Identify which cell holds the provided text, then report its [X, Y] central coordinate. 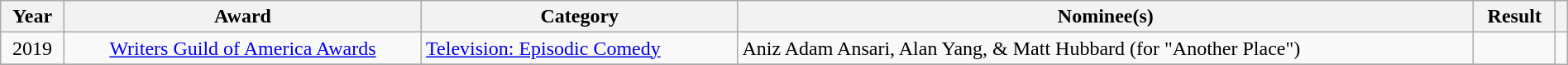
Writers Guild of America Awards [242, 48]
Television: Episodic Comedy [580, 48]
Category [580, 17]
Award [242, 17]
Aniz Adam Ansari, Alan Yang, & Matt Hubbard (for "Another Place") [1106, 48]
Year [33, 17]
Result [1515, 17]
2019 [33, 48]
Nominee(s) [1106, 17]
